Locate the cell with the specified text and output its [x, y] center coordinate. 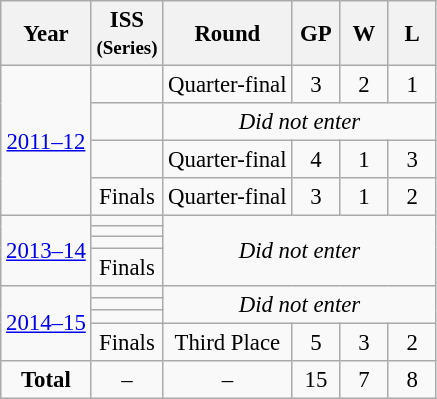
L [412, 34]
7 [364, 379]
Year [46, 34]
ISS(Series) [127, 34]
15 [316, 379]
GP [316, 34]
Third Place [228, 342]
Total [46, 379]
5 [316, 342]
W [364, 34]
2011–12 [46, 141]
2014–15 [46, 322]
4 [316, 160]
2013–14 [46, 250]
Round [228, 34]
8 [412, 379]
